From the cell containing the given text, extract its center point as (X, Y) coordinate. 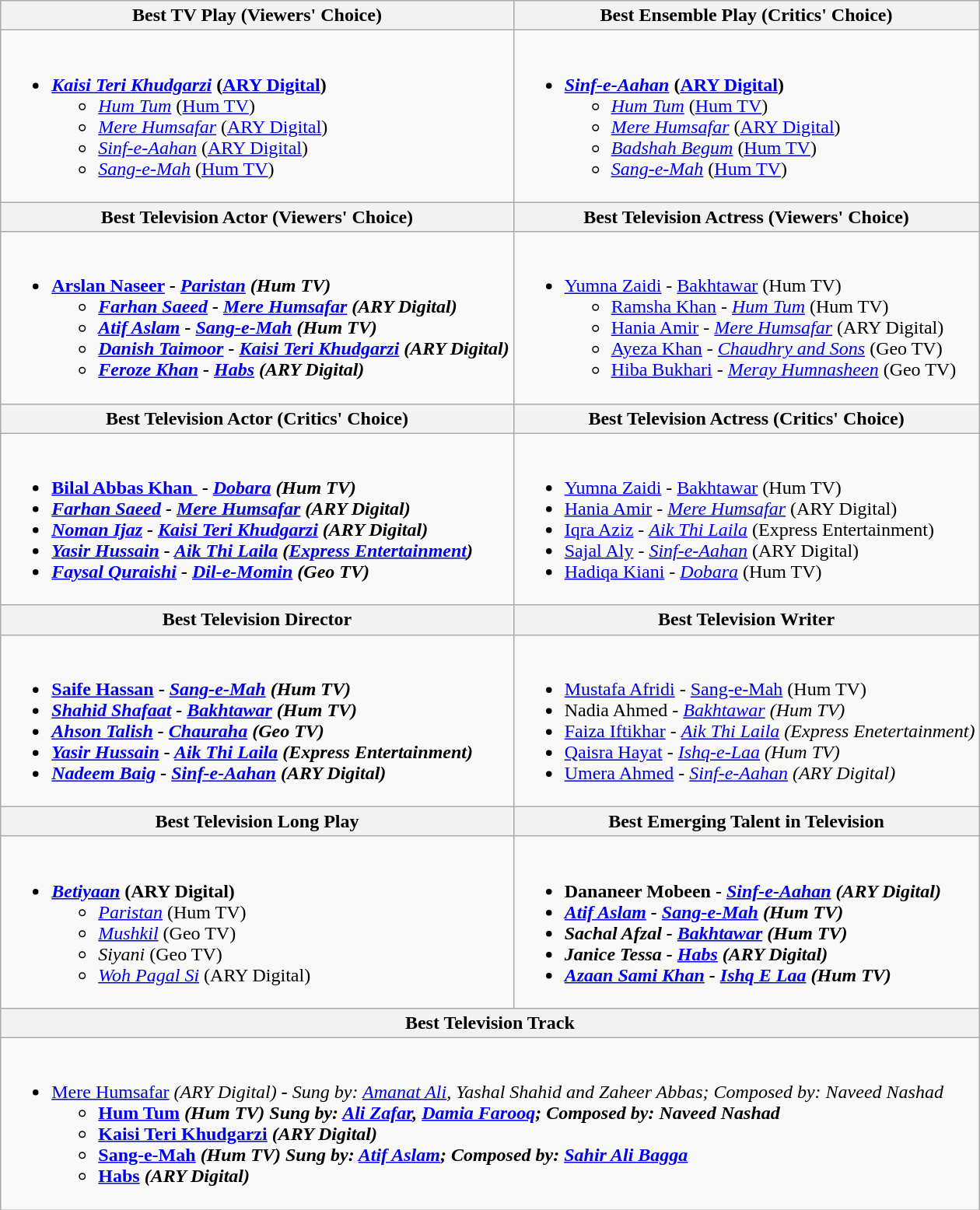
Kaisi Teri Khudgarzi (ARY Digital)Hum Tum (Hum TV)Mere Humsafar (ARY Digital)Sinf-e-Aahan (ARY Digital)Sang-e-Mah (Hum TV) (257, 117)
Betiyaan (ARY Digital)Paristan (Hum TV)Mushkil (Geo TV)Siyani (Geo TV)Woh Pagal Si (ARY Digital) (257, 922)
Sinf-e-Aahan (ARY Digital)Hum Tum (Hum TV)Mere Humsafar (ARY Digital)Badshah Begum (Hum TV)Sang-e-Mah (Hum TV) (747, 117)
Best TV Play (Viewers' Choice) (257, 16)
Best Emerging Talent in Television (747, 821)
Best Television Actor (Viewers' Choice) (257, 217)
Best Television Writer (747, 620)
Best Television Actress (Viewers' Choice) (747, 217)
Best Television Actor (Critics' Choice) (257, 418)
Best Television Director (257, 620)
Best Television Long Play (257, 821)
Best Television Actress (Critics' Choice) (747, 418)
Best Television Track (490, 1023)
Best Ensemble Play (Critics' Choice) (747, 16)
